Determine the (x, y) coordinate at the center of the cell enclosing the given text.  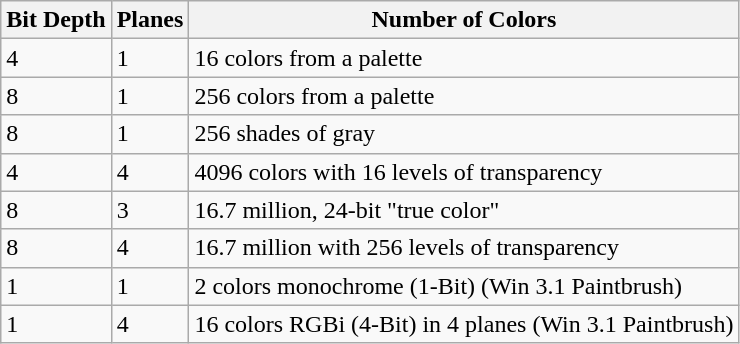
256 colors from a palette (464, 96)
Planes (150, 20)
Number of Colors (464, 20)
16.7 million, 24-bit "true color" (464, 210)
Bit Depth (56, 20)
4096 colors with 16 levels of transparency (464, 172)
256 shades of gray (464, 134)
16 colors from a palette (464, 58)
16 colors RGBi (4-Bit) in 4 planes (Win 3.1 Paintbrush) (464, 324)
16.7 million with 256 levels of transparency (464, 248)
2 colors monochrome (1-Bit) (Win 3.1 Paintbrush) (464, 286)
3 (150, 210)
